Detect which cell encompasses the target text, then output its [x, y] center coordinate. 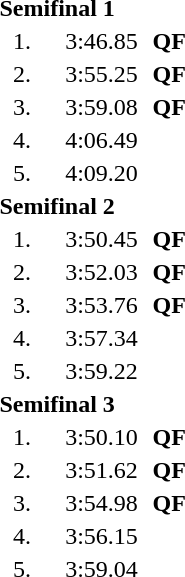
3:46.85 [102, 41]
3:56.15 [102, 536]
4:06.49 [102, 140]
3:50.45 [102, 239]
3:52.03 [102, 272]
3:57.34 [102, 338]
4:09.20 [102, 173]
3:59.08 [102, 107]
3:51.62 [102, 470]
3:55.25 [102, 74]
3:54.98 [102, 503]
3:59.22 [102, 371]
3:50.10 [102, 437]
3:53.76 [102, 305]
